Return [X, Y] of the center of cell containing provided text 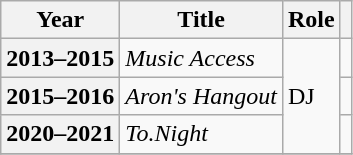
2013–2015 [60, 58]
2015–2016 [60, 96]
Music Access [202, 58]
To.Night [202, 134]
Year [60, 20]
2020–2021 [60, 134]
Aron's Hangout [202, 96]
DJ [311, 96]
Title [202, 20]
Role [311, 20]
